Detect which cell encompasses the target text, then output its (X, Y) center coordinate. 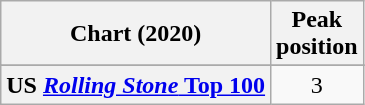
US Rolling Stone Top 100 (136, 85)
Peakposition (317, 34)
Chart (2020) (136, 34)
3 (317, 85)
